Output the (X, Y) coordinate of the center of the cell containing the given text.  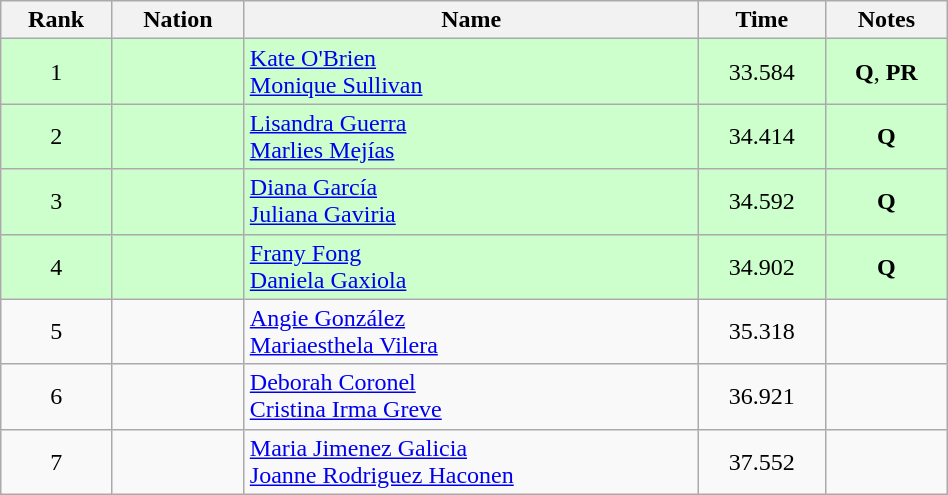
Notes (886, 20)
34.592 (762, 202)
Maria Jimenez GaliciaJoanne Rodriguez Haconen (471, 462)
36.921 (762, 396)
Lisandra GuerraMarlies Mejías (471, 136)
35.318 (762, 332)
1 (56, 72)
Time (762, 20)
34.902 (762, 266)
Diana GarcíaJuliana Gaviria (471, 202)
Deborah CoronelCristina Irma Greve (471, 396)
5 (56, 332)
33.584 (762, 72)
Rank (56, 20)
37.552 (762, 462)
Nation (178, 20)
6 (56, 396)
Q, PR (886, 72)
Frany FongDaniela Gaxiola (471, 266)
3 (56, 202)
7 (56, 462)
2 (56, 136)
Kate O'BrienMonique Sullivan (471, 72)
Name (471, 20)
34.414 (762, 136)
4 (56, 266)
Angie GonzálezMariaesthela Vilera (471, 332)
